Capture the cell that displays the provided text and extract its (X, Y) central coordinate. 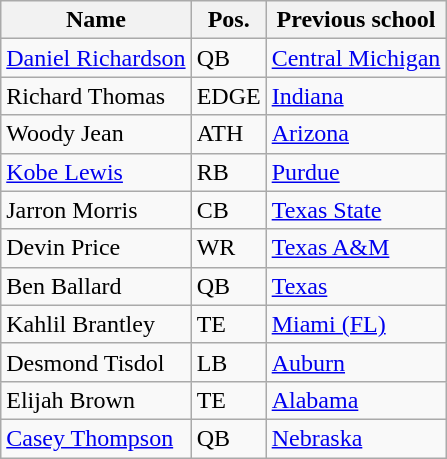
Pos. (228, 20)
Central Michigan (356, 58)
Kahlil Brantley (96, 324)
Arizona (356, 134)
Texas State (356, 210)
RB (228, 172)
Elijah Brown (96, 400)
WR (228, 248)
Miami (FL) (356, 324)
Previous school (356, 20)
Daniel Richardson (96, 58)
Casey Thompson (96, 438)
Jarron Morris (96, 210)
Nebraska (356, 438)
CB (228, 210)
Ben Ballard (96, 286)
Kobe Lewis (96, 172)
Texas A&M (356, 248)
EDGE (228, 96)
Texas (356, 286)
Devin Price (96, 248)
Purdue (356, 172)
Desmond Tisdol (96, 362)
Woody Jean (96, 134)
Indiana (356, 96)
Alabama (356, 400)
Name (96, 20)
Auburn (356, 362)
Richard Thomas (96, 96)
LB (228, 362)
ATH (228, 134)
